Detect which cell encompasses the target text, then output its (x, y) center coordinate. 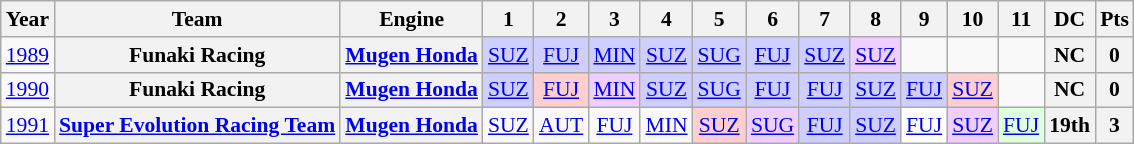
1 (508, 19)
Team (197, 19)
10 (972, 19)
9 (924, 19)
Year (28, 19)
1990 (28, 90)
DC (1070, 19)
8 (876, 19)
Engine (412, 19)
Pts (1114, 19)
7 (824, 19)
Super Evolution Racing Team (197, 126)
11 (1021, 19)
2 (561, 19)
6 (772, 19)
5 (720, 19)
19th (1070, 126)
1991 (28, 126)
AUT (561, 126)
1989 (28, 55)
4 (666, 19)
